Return the [x, y] coordinate for the center point of the cell that contains the specified text.  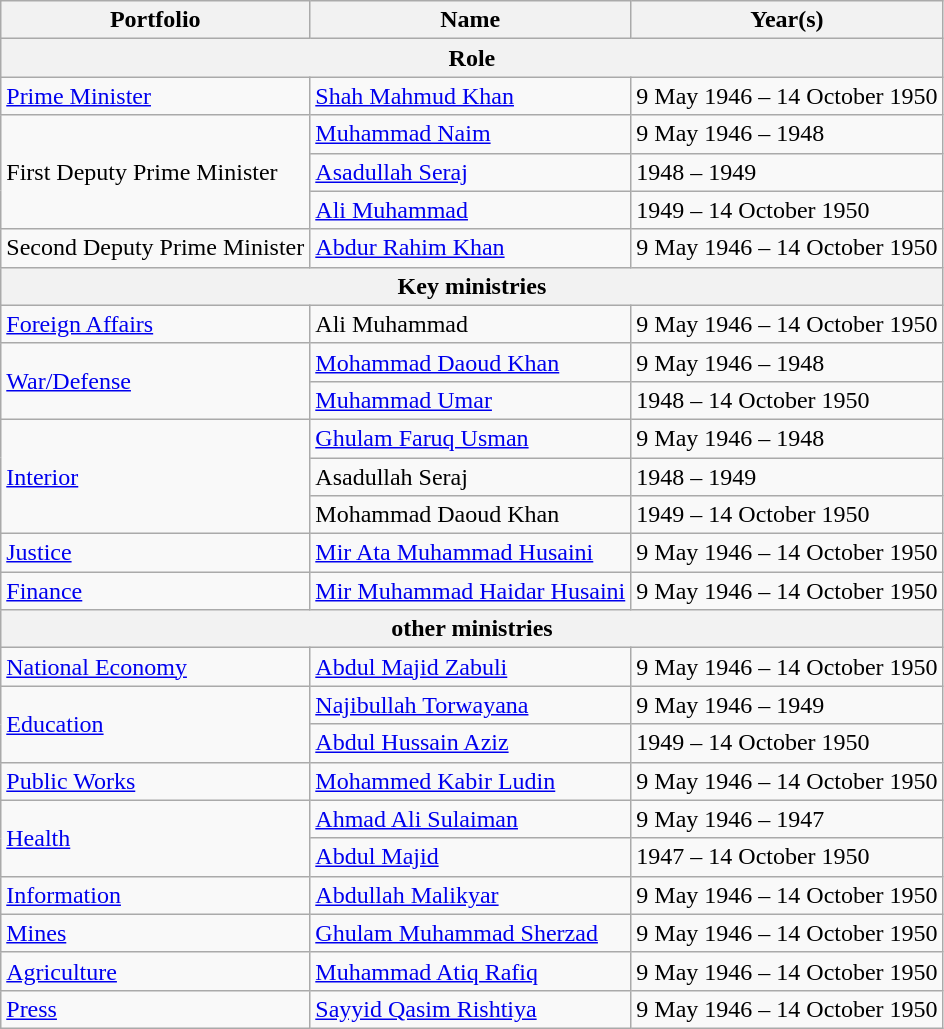
Mir Muhammad Haidar Husaini [470, 591]
Press [156, 1009]
9 May 1946 – 1947 [787, 819]
First Deputy Prime Minister [156, 172]
9 May 1946 – 1949 [787, 705]
Justice [156, 553]
Muhammad Atiq Rafiq [470, 971]
National Economy [156, 667]
1947 – 14 October 1950 [787, 857]
Abdullah Malikyar [470, 895]
Muhammad Naim [470, 134]
Year(s) [787, 20]
War/Defense [156, 381]
Education [156, 724]
Abdul Majid Zabuli [470, 667]
Second Deputy Prime Minister [156, 248]
Muhammad Umar [470, 400]
Abdul Majid [470, 857]
Sayyid Qasim Rishtiya [470, 1009]
Ghulam Faruq Usman [470, 438]
Portfolio [156, 20]
Health [156, 838]
Key ministries [472, 286]
Mines [156, 933]
Finance [156, 591]
Public Works [156, 781]
Name [470, 20]
1948 – 14 October 1950 [787, 400]
Foreign Affairs [156, 324]
other ministries [472, 629]
Prime Minister [156, 96]
Mir Ata Muhammad Husaini [470, 553]
Mohammed Kabir Ludin [470, 781]
Shah Mahmud Khan [470, 96]
Abdul Hussain Aziz [470, 743]
Ghulam Muhammad Sherzad [470, 933]
Agriculture [156, 971]
Najibullah Torwayana [470, 705]
Abdur Rahim Khan [470, 248]
Information [156, 895]
Ahmad Ali Sulaiman [470, 819]
Interior [156, 476]
Role [472, 58]
